Extract the [x, y] coordinate from the center of the cell holding the provided text.  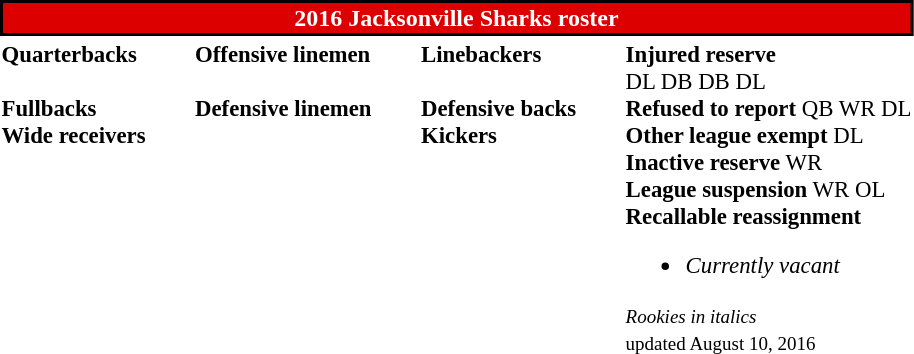
2016 Jacksonville Sharks roster [456, 18]
